Scan for the cell matching the given text and deliver its [X, Y] coordinate at center. 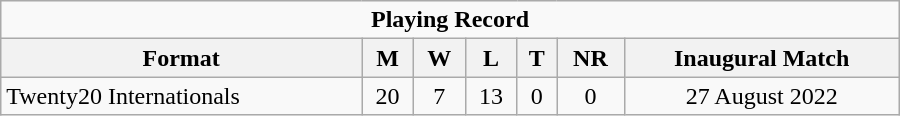
Playing Record [450, 20]
Twenty20 Internationals [182, 96]
L [491, 58]
20 [388, 96]
M [388, 58]
W [439, 58]
13 [491, 96]
NR [590, 58]
7 [439, 96]
27 August 2022 [762, 96]
T [537, 58]
Format [182, 58]
Inaugural Match [762, 58]
